Return the (X, Y) coordinate for the center point of the cell that contains the specified text.  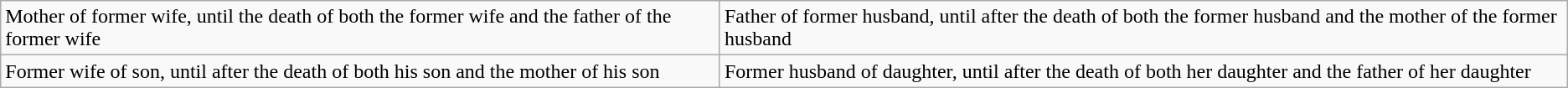
Former wife of son, until after the death of both his son and the mother of his son (360, 71)
Former husband of daughter, until after the death of both her daughter and the father of her daughter (1143, 71)
Father of former husband, until after the death of both the former husband and the mother of the former husband (1143, 28)
Mother of former wife, until the death of both the former wife and the father of the former wife (360, 28)
